Capture the cell that displays the provided text and extract its (x, y) central coordinate. 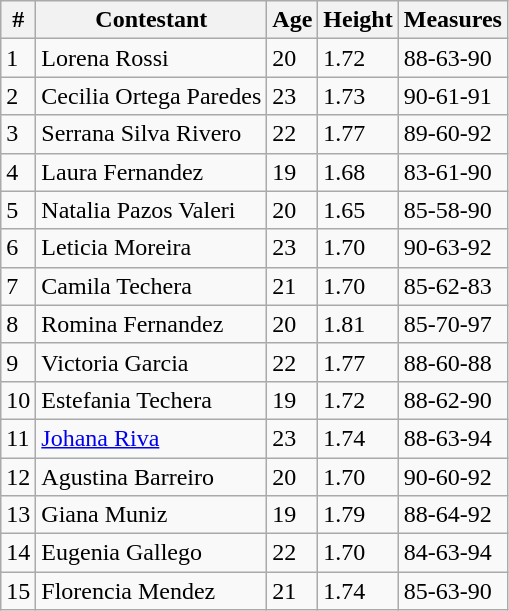
Eugenia Gallego (152, 553)
Measures (452, 20)
Johana Riva (152, 438)
84-63-94 (452, 553)
Camila Techera (152, 286)
Agustina Barreiro (152, 477)
7 (18, 286)
1.73 (358, 96)
1 (18, 58)
Age (292, 20)
88-64-92 (452, 515)
2 (18, 96)
11 (18, 438)
Leticia Moreira (152, 248)
Victoria Garcia (152, 362)
Cecilia Ortega Paredes (152, 96)
88-62-90 (452, 400)
1.65 (358, 210)
3 (18, 134)
Romina Fernandez (152, 324)
88-60-88 (452, 362)
13 (18, 515)
Natalia Pazos Valeri (152, 210)
Giana Muniz (152, 515)
Contestant (152, 20)
14 (18, 553)
Estefania Techera (152, 400)
8 (18, 324)
90-61-91 (452, 96)
10 (18, 400)
Laura Fernandez (152, 172)
12 (18, 477)
1.81 (358, 324)
6 (18, 248)
89-60-92 (452, 134)
90-63-92 (452, 248)
85-63-90 (452, 591)
4 (18, 172)
85-70-97 (452, 324)
88-63-94 (452, 438)
85-58-90 (452, 210)
Lorena Rossi (152, 58)
1.68 (358, 172)
Serrana Silva Rivero (152, 134)
85-62-83 (452, 286)
5 (18, 210)
15 (18, 591)
# (18, 20)
88-63-90 (452, 58)
1.79 (358, 515)
9 (18, 362)
90-60-92 (452, 477)
83-61-90 (452, 172)
Florencia Mendez (152, 591)
Height (358, 20)
